Return the [x, y] coordinate for the center point of the cell that contains the specified text.  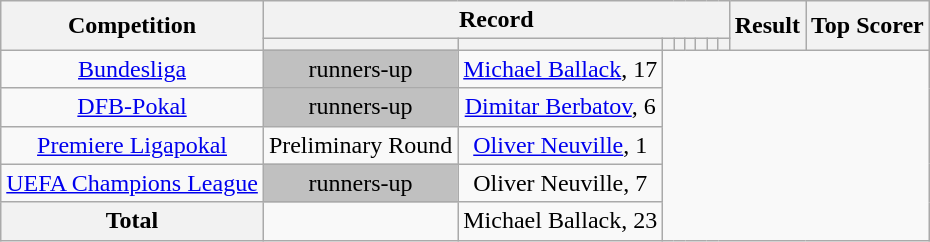
Total [132, 221]
UEFA Champions League [132, 183]
Preliminary Round [360, 145]
Record [496, 20]
Competition [132, 26]
DFB-Pokal [132, 107]
Dimitar Berbatov, 6 [560, 107]
Bundesliga [132, 69]
Oliver Neuville, 1 [560, 145]
Premiere Ligapokal [132, 145]
Oliver Neuville, 7 [560, 183]
Result [767, 26]
Michael Ballack, 23 [560, 221]
Michael Ballack, 17 [560, 69]
Top Scorer [868, 26]
